Extract the [X, Y] coordinate from the center of the cell holding the provided text.  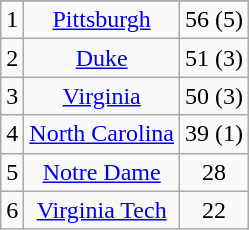
Virginia Tech [102, 210]
Pittsburgh [102, 20]
56 (5) [214, 20]
North Carolina [102, 134]
Duke [102, 58]
6 [12, 210]
3 [12, 96]
Notre Dame [102, 172]
28 [214, 172]
51 (3) [214, 58]
39 (1) [214, 134]
4 [12, 134]
Virginia [102, 96]
2 [12, 58]
1 [12, 20]
50 (3) [214, 96]
5 [12, 172]
22 [214, 210]
